Scan for the cell matching the given text and deliver its (x, y) coordinate at center. 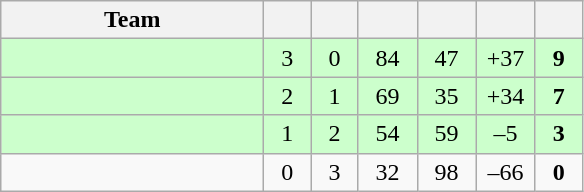
+34 (506, 96)
47 (446, 58)
9 (558, 58)
84 (388, 58)
–5 (506, 134)
+37 (506, 58)
Team (132, 20)
98 (446, 172)
–66 (506, 172)
7 (558, 96)
35 (446, 96)
32 (388, 172)
54 (388, 134)
59 (446, 134)
69 (388, 96)
